Return the [x, y] coordinate for the center point of the cell that contains the specified text.  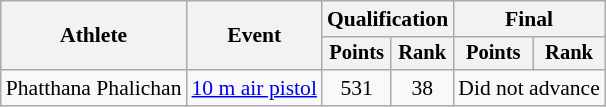
Phatthana Phalichan [94, 88]
Qualification [388, 19]
Final [529, 19]
Athlete [94, 36]
531 [356, 88]
38 [422, 88]
10 m air pistol [254, 88]
Event [254, 36]
Did not advance [529, 88]
